Return (X, Y) of the center of cell containing provided text 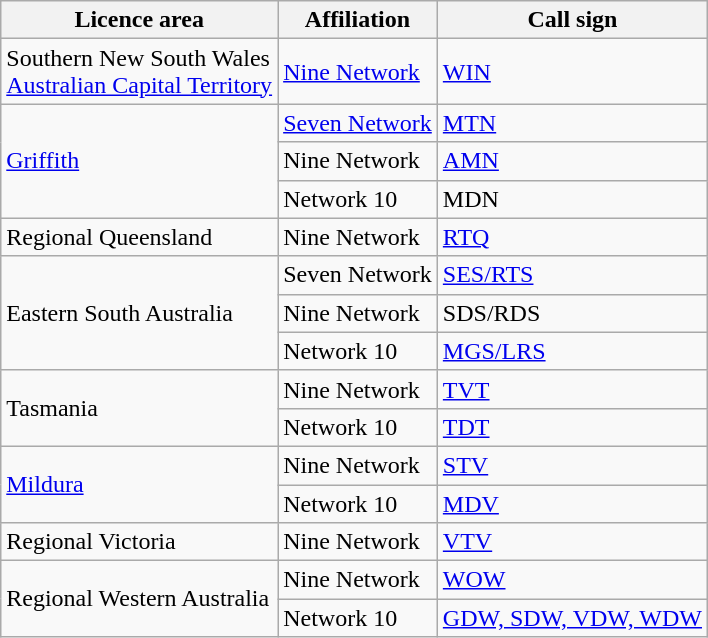
RTQ (572, 237)
Southern New South WalesAustralian Capital Territory (140, 72)
WIN (572, 72)
Tasmania (140, 408)
VTV (572, 542)
Affiliation (358, 20)
SDS/RDS (572, 313)
Call sign (572, 20)
Regional Victoria (140, 542)
Regional Western Australia (140, 599)
MDN (572, 199)
TVT (572, 389)
TDT (572, 427)
Regional Queensland (140, 237)
Mildura (140, 484)
GDW, SDW, VDW, WDW (572, 618)
Eastern South Australia (140, 313)
STV (572, 465)
MDV (572, 503)
WOW (572, 580)
Licence area (140, 20)
MTN (572, 123)
Griffith (140, 161)
AMN (572, 161)
MGS/LRS (572, 351)
SES/RTS (572, 275)
